Capture the cell that displays the provided text and extract its (x, y) central coordinate. 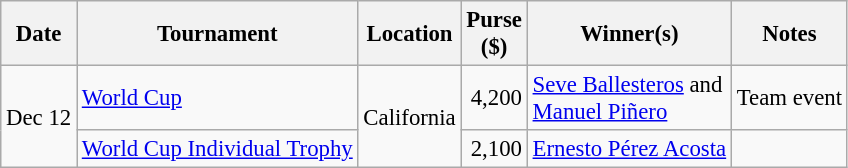
World Cup Individual Trophy (217, 149)
Tournament (217, 34)
Date (39, 34)
Dec 12 (39, 117)
Seve Ballesteros and Manuel Piñero (629, 98)
World Cup (217, 98)
Location (410, 34)
California (410, 117)
Winner(s) (629, 34)
2,100 (494, 149)
Ernesto Pérez Acosta (629, 149)
4,200 (494, 98)
Notes (789, 34)
Team event (789, 98)
Purse($) (494, 34)
